Determine the (X, Y) coordinate at the center of the cell enclosing the given text.  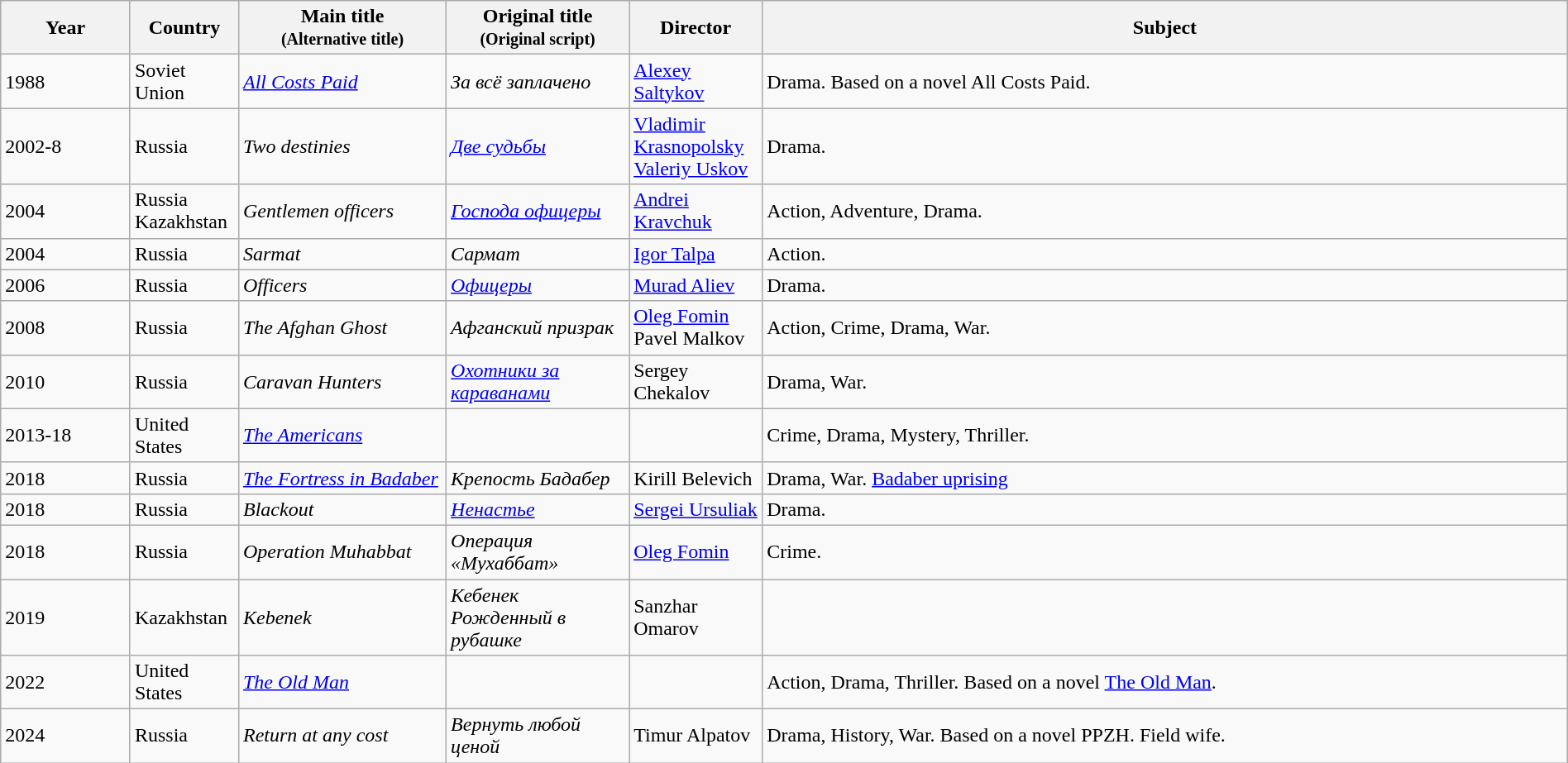
Охотники за караванами (538, 382)
Kazakhstan (184, 617)
Subject (1165, 28)
Sergei Ursuliak (696, 509)
Gentlemen officers (342, 212)
1988 (66, 81)
Soviet Union (184, 81)
Main title(Alternative title) (342, 28)
Oleg FominPavel Malkov (696, 327)
All Costs Paid (342, 81)
Drama. Based on a novel All Costs Paid. (1165, 81)
2019 (66, 617)
Drama, History, War. Based on a novel PPZH. Field wife. (1165, 736)
Operation Muhabbat (342, 552)
The Old Man (342, 683)
Drama, War. (1165, 382)
2022 (66, 683)
Sanzhar Omarov (696, 617)
2006 (66, 285)
Офицеры (538, 285)
Crime. (1165, 552)
Ненастье (538, 509)
КебенекРожденный в рубашке (538, 617)
The Afghan Ghost (342, 327)
Операция «Мухаббат» (538, 552)
Kebenek (342, 617)
Igor Talpa (696, 254)
2008 (66, 327)
2010 (66, 382)
Action, Drama, Thriller. Based on a novel The Old Man. (1165, 683)
Officers (342, 285)
Year (66, 28)
Вернуть любой ценой (538, 736)
2002-8 (66, 146)
Director (696, 28)
Sergey Chekalov (696, 382)
Две судьбы (538, 146)
Original title(Original script) (538, 28)
Action, Crime, Drama, War. (1165, 327)
Sarmat (342, 254)
Blackout (342, 509)
Oleg Fomin (696, 552)
Vladimir KrasnopolskyValeriy Uskov (696, 146)
Two destinies (342, 146)
Timur Alpatov (696, 736)
2024 (66, 736)
Drama, War. Badaber uprising (1165, 478)
Alexey Saltykov (696, 81)
The Americans (342, 435)
Andrei Kravchuk (696, 212)
Господа офицеры (538, 212)
The Fortress in Badaber (342, 478)
Murad Aliev (696, 285)
Афганский призрак (538, 327)
RussiaKazakhstan (184, 212)
Крепость Бадабер (538, 478)
Country (184, 28)
Kirill Belevich (696, 478)
Crime, Drama, Mystery, Thriller. (1165, 435)
Сармат (538, 254)
2013-18 (66, 435)
Action. (1165, 254)
За всё заплачено (538, 81)
Action, Adventure, Drama. (1165, 212)
Return at any cost (342, 736)
Caravan Hunters (342, 382)
